Return the [x, y] coordinate for the center point of the cell that contains the specified text.  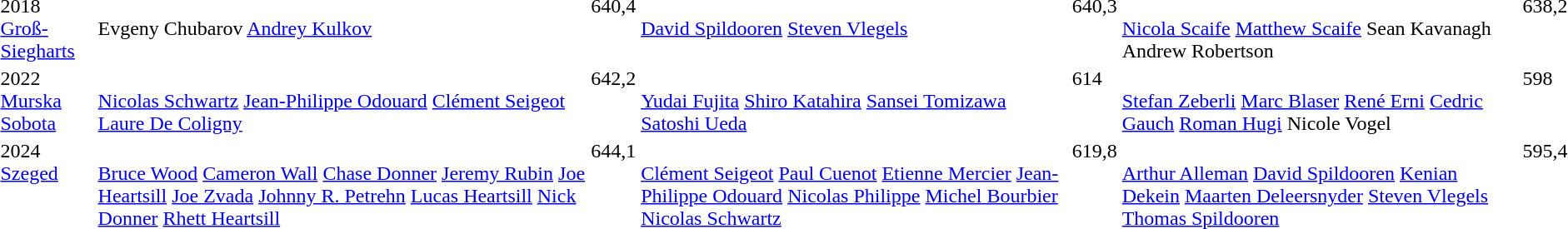
Nicolas Schwartz Jean-Philippe Odouard Clément Seigeot Laure De Coligny [342, 101]
614 [1095, 101]
Stefan Zeberli Marc Blaser René Erni Cedric Gauch Roman Hugi Nicole Vogel [1320, 101]
642,2 [613, 101]
Yudai Fujita Shiro Katahira Sansei Tomizawa Satoshi Ueda [855, 101]
